Search for the cell housing the specified text and yield its [X, Y] center coordinate. 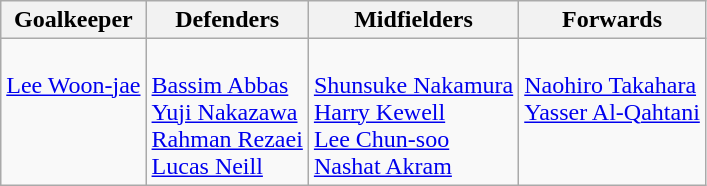
Naohiro Takahara Yasser Al-Qahtani [612, 112]
Midfielders [413, 20]
Defenders [227, 20]
Shunsuke Nakamura Harry Kewell Lee Chun-soo Nashat Akram [413, 112]
Forwards [612, 20]
Goalkeeper [74, 20]
Bassim Abbas Yuji Nakazawa Rahman Rezaei Lucas Neill [227, 112]
Lee Woon-jae [74, 112]
